Output the [X, Y] coordinate of the center of the cell containing the given text.  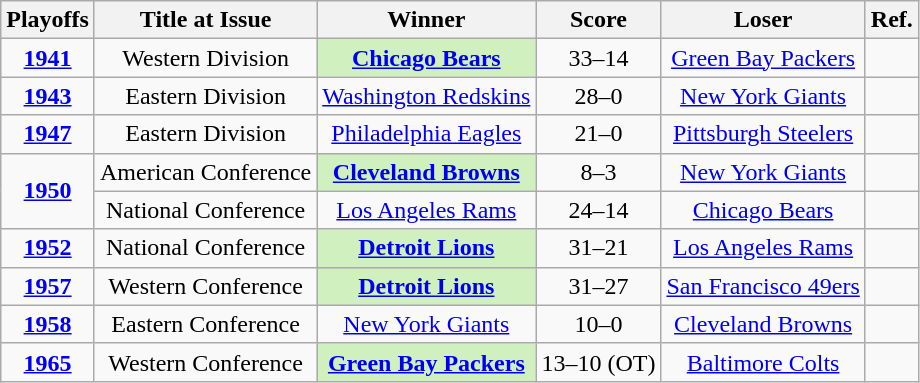
1957 [48, 286]
28–0 [598, 96]
10–0 [598, 324]
Washington Redskins [426, 96]
Ref. [892, 20]
13–10 (OT) [598, 362]
33–14 [598, 58]
Baltimore Colts [763, 362]
Title at Issue [205, 20]
24–14 [598, 210]
American Conference [205, 172]
21–0 [598, 134]
1950 [48, 191]
8–3 [598, 172]
31–21 [598, 248]
Western Division [205, 58]
1958 [48, 324]
1965 [48, 362]
1952 [48, 248]
Eastern Conference [205, 324]
Playoffs [48, 20]
1947 [48, 134]
1943 [48, 96]
31–27 [598, 286]
Pittsburgh Steelers [763, 134]
1941 [48, 58]
Winner [426, 20]
San Francisco 49ers [763, 286]
Philadelphia Eagles [426, 134]
Score [598, 20]
Loser [763, 20]
